Capture the cell that displays the provided text and extract its [X, Y] central coordinate. 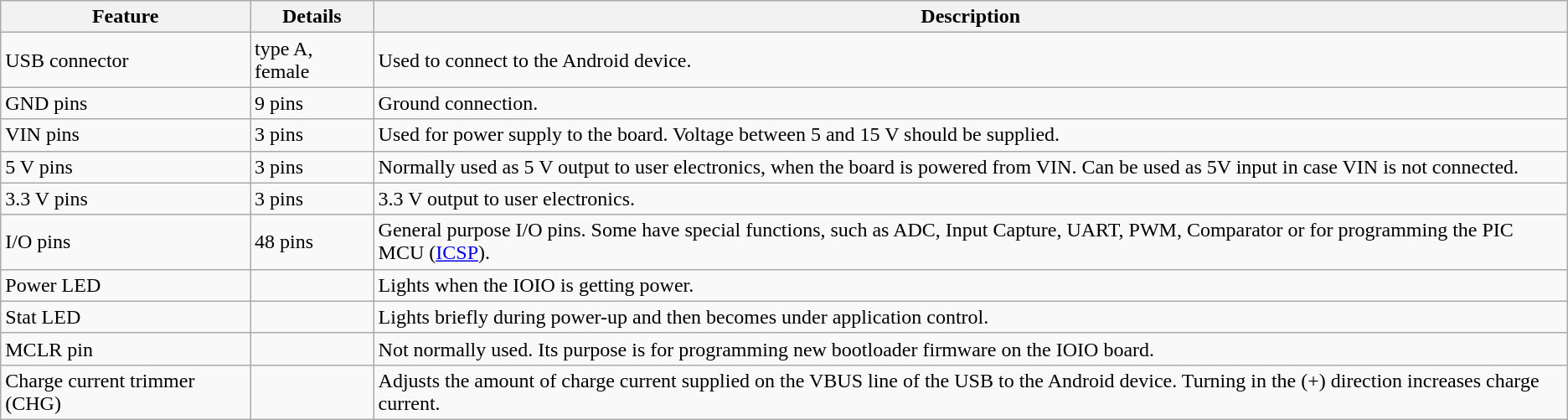
Lights when the IOIO is getting power. [970, 285]
Used for power supply to the board. Voltage between 5 and 15 V should be supplied. [970, 135]
Lights briefly during power-up and then becomes under application control. [970, 317]
I/O pins [126, 241]
3.3 V output to user electronics. [970, 199]
Details [312, 17]
Not normally used. Its purpose is for programming new bootloader firmware on the IOIO board. [970, 349]
type A, female [312, 60]
Description [970, 17]
Stat LED [126, 317]
Power LED [126, 285]
Charge current trimmer (CHG) [126, 392]
VIN pins [126, 135]
GND pins [126, 103]
Feature [126, 17]
9 pins [312, 103]
48 pins [312, 241]
Normally used as 5 V output to user electronics, when the board is powered from VIN. Can be used as 5V input in case VIN is not connected. [970, 167]
5 V pins [126, 167]
USB connector [126, 60]
3.3 V pins [126, 199]
Ground connection. [970, 103]
Used to connect to the Android device. [970, 60]
General purpose I/O pins. Some have special functions, such as ADC, Input Capture, UART, PWM, Comparator or for programming the PIC MCU (ICSP). [970, 241]
MCLR pin [126, 349]
